For the text-containing cell, return its midpoint in [X, Y] coordinate format. 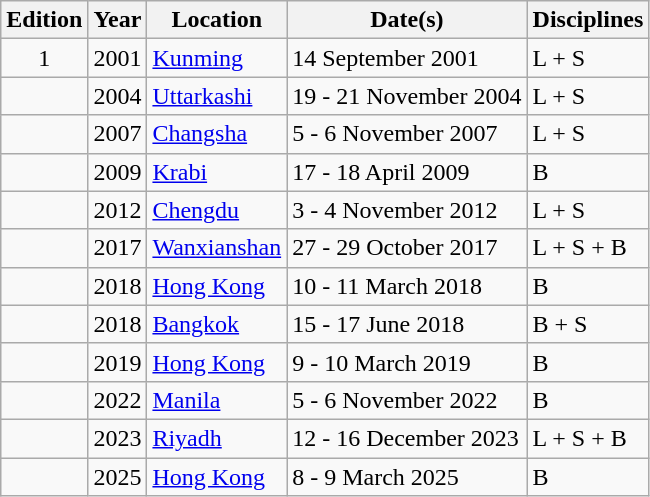
Manila [217, 400]
15 - 17 June 2018 [407, 324]
2001 [118, 58]
3 - 4 November 2012 [407, 210]
2012 [118, 210]
5 - 6 November 2007 [407, 134]
12 - 16 December 2023 [407, 438]
2025 [118, 477]
5 - 6 November 2022 [407, 400]
2022 [118, 400]
Wanxianshan [217, 248]
Krabi [217, 172]
Riyadh [217, 438]
2007 [118, 134]
2009 [118, 172]
1 [44, 58]
Bangkok [217, 324]
2023 [118, 438]
14 September 2001 [407, 58]
2004 [118, 96]
Uttarkashi [217, 96]
Year [118, 20]
2019 [118, 362]
Changsha [217, 134]
19 - 21 November 2004 [407, 96]
Location [217, 20]
Edition [44, 20]
Disciplines [588, 20]
17 - 18 April 2009 [407, 172]
Kunming [217, 58]
27 - 29 October 2017 [407, 248]
Chengdu [217, 210]
10 - 11 March 2018 [407, 286]
9 - 10 March 2019 [407, 362]
2017 [118, 248]
8 - 9 March 2025 [407, 477]
Date(s) [407, 20]
B + S [588, 324]
